Determine the (x, y) coordinate at the center of the cell enclosing the given text.  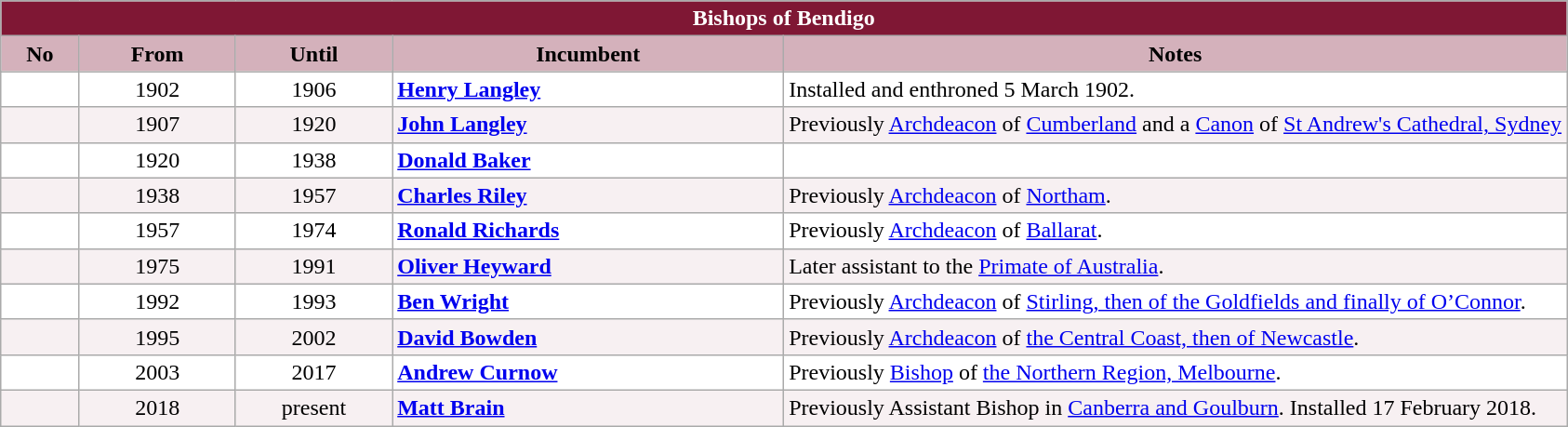
2002 (313, 337)
Previously Archdeacon of the Central Coast, then of Newcastle. (1176, 337)
1995 (157, 337)
Bishops of Bendigo (784, 19)
1906 (313, 89)
present (313, 407)
Later assistant to the Primate of Australia. (1176, 266)
Until (313, 54)
1993 (313, 301)
Previously Archdeacon of Northam. (1176, 195)
Ronald Richards (588, 231)
Incumbent (588, 54)
1902 (157, 89)
No (40, 54)
Previously Archdeacon of Stirling, then of the Goldfields and finally of O’Connor. (1176, 301)
Previously Assistant Bishop in Canberra and Goulburn. Installed 17 February 2018. (1176, 407)
1991 (313, 266)
1975 (157, 266)
John Langley (588, 125)
Oliver Heyward (588, 266)
Previously Archdeacon of Ballarat. (1176, 231)
1907 (157, 125)
Previously Archdeacon of Cumberland and a Canon of St Andrew's Cathedral, Sydney (1176, 125)
Ben Wright (588, 301)
1974 (313, 231)
Notes (1176, 54)
1992 (157, 301)
Matt Brain (588, 407)
2017 (313, 372)
Donald Baker (588, 160)
Charles Riley (588, 195)
2003 (157, 372)
From (157, 54)
2018 (157, 407)
Installed and enthroned 5 March 1902. (1176, 89)
Andrew Curnow (588, 372)
David Bowden (588, 337)
Previously Bishop of the Northern Region, Melbourne. (1176, 372)
Henry Langley (588, 89)
